Pinpoint the cell where the given text exists, returning its (X, Y) midpoint coordinate. 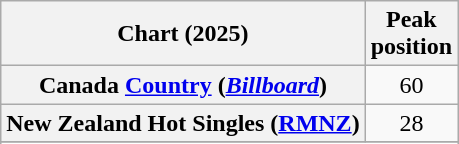
Peakposition (411, 34)
Canada Country (Billboard) (183, 85)
New Zealand Hot Singles (RMNZ) (183, 123)
60 (411, 85)
28 (411, 123)
Chart (2025) (183, 34)
